Output the (X, Y) coordinate of the center of the cell containing the given text.  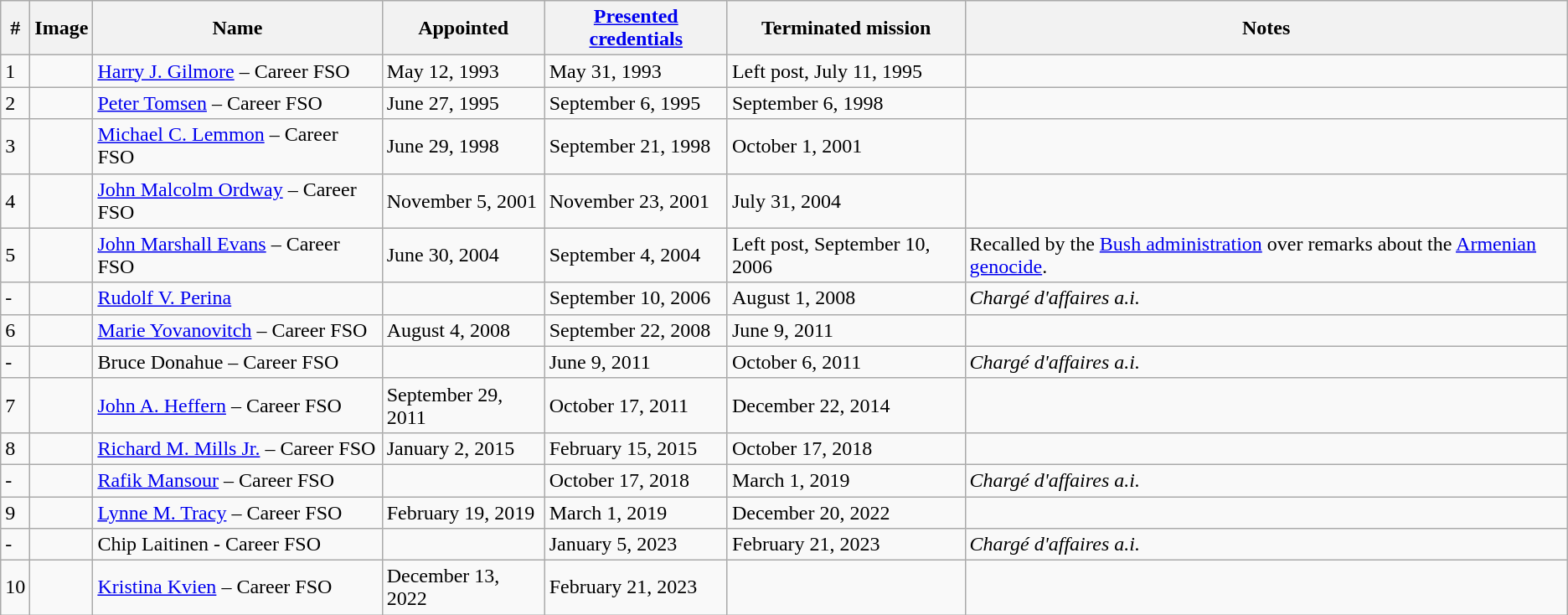
December 13, 2022 (463, 588)
October 6, 2011 (846, 362)
6 (15, 330)
February 19, 2019 (463, 512)
Marie Yovanovitch – Career FSO (238, 330)
June 29, 1998 (463, 146)
John Marshall Evans – Career FSO (238, 255)
February 15, 2015 (636, 448)
Notes (1266, 28)
Michael C. Lemmon – Career FSO (238, 146)
Terminated mission (846, 28)
June 27, 1995 (463, 103)
Lynne M. Tracy – Career FSO (238, 512)
Image (62, 28)
September 4, 2004 (636, 255)
December 20, 2022 (846, 512)
8 (15, 448)
Appointed (463, 28)
Chip Laitinen - Career FSO (238, 545)
November 23, 2001 (636, 201)
Name (238, 28)
August 4, 2008 (463, 330)
9 (15, 512)
Left post, July 11, 1995 (846, 71)
Rafik Mansour – Career FSO (238, 480)
Left post, September 10, 2006 (846, 255)
June 30, 2004 (463, 255)
October 17, 2011 (636, 406)
Bruce Donahue – Career FSO (238, 362)
1 (15, 71)
December 22, 2014 (846, 406)
January 2, 2015 (463, 448)
Rudolf V. Perina (238, 298)
5 (15, 255)
Recalled by the Bush administration over remarks about the Armenian genocide. (1266, 255)
May 31, 1993 (636, 71)
September 10, 2006 (636, 298)
# (15, 28)
Richard M. Mills Jr. – Career FSO (238, 448)
October 1, 2001 (846, 146)
September 22, 2008 (636, 330)
John Malcolm Ordway – Career FSO (238, 201)
Peter Tomsen – Career FSO (238, 103)
3 (15, 146)
September 21, 1998 (636, 146)
10 (15, 588)
September 6, 1998 (846, 103)
July 31, 2004 (846, 201)
John A. Heffern – Career FSO (238, 406)
September 6, 1995 (636, 103)
Presented credentials (636, 28)
January 5, 2023 (636, 545)
4 (15, 201)
May 12, 1993 (463, 71)
Kristina Kvien – Career FSO (238, 588)
August 1, 2008 (846, 298)
2 (15, 103)
Harry J. Gilmore – Career FSO (238, 71)
7 (15, 406)
November 5, 2001 (463, 201)
September 29, 2011 (463, 406)
